Pinpoint the cell where the given text exists, returning its [X, Y] midpoint coordinate. 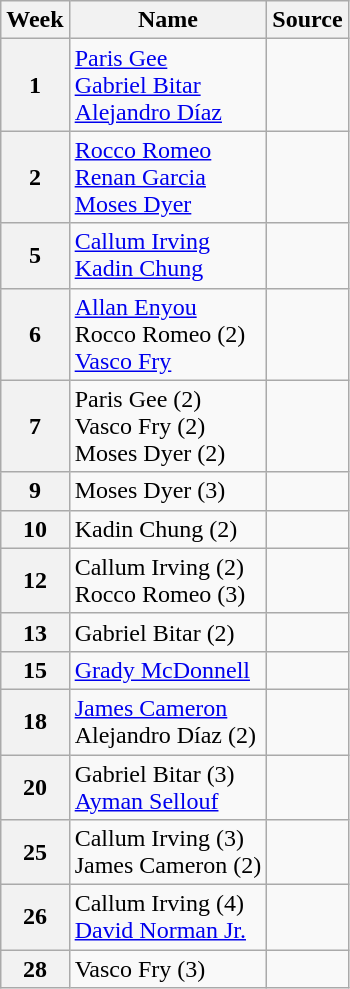
Grady McDonnell [168, 670]
13 [35, 632]
Name [168, 20]
26 [35, 918]
Callum IrvingKadin Chung [168, 256]
Callum Irving (4)David Norman Jr. [168, 918]
James CameronAlejandro Díaz (2) [168, 722]
9 [35, 491]
Allan EnyouRocco Romeo (2)Vasco Fry [168, 334]
15 [35, 670]
10 [35, 529]
20 [35, 786]
Callum Irving (2)Rocco Romeo (3) [168, 580]
Rocco RomeoRenan GarciaMoses Dyer [168, 177]
7 [35, 426]
Week [35, 20]
Paris Gee (2)Vasco Fry (2)Moses Dyer (2) [168, 426]
Gabriel Bitar (3)Ayman Sellouf [168, 786]
Gabriel Bitar (2) [168, 632]
Kadin Chung (2) [168, 529]
Moses Dyer (3) [168, 491]
28 [35, 969]
25 [35, 852]
6 [35, 334]
Callum Irving (3)James Cameron (2) [168, 852]
12 [35, 580]
5 [35, 256]
18 [35, 722]
2 [35, 177]
Vasco Fry (3) [168, 969]
Paris GeeGabriel BitarAlejandro Díaz [168, 85]
1 [35, 85]
Source [308, 20]
